Determine the [X, Y] coordinate at the center of the cell enclosing the given text.  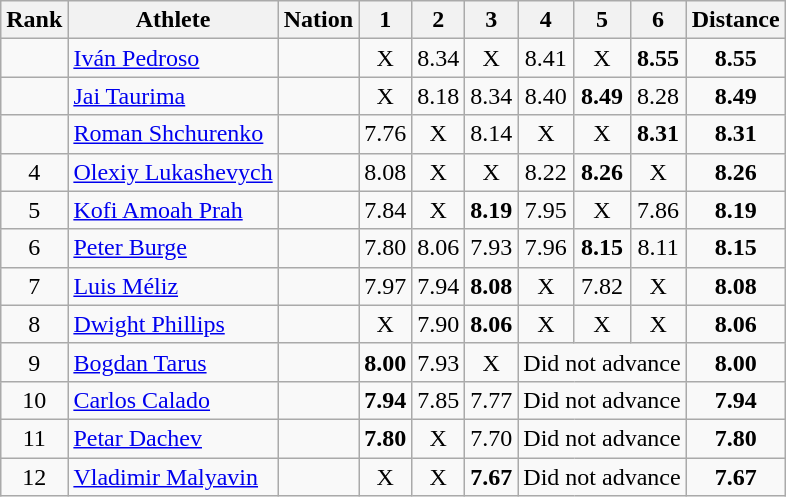
1 [386, 20]
Petar Dachev [173, 438]
Distance [736, 20]
Nation [318, 20]
7.82 [602, 286]
7.95 [546, 210]
9 [34, 362]
7.97 [386, 286]
7.76 [386, 134]
7.77 [492, 400]
Olexiy Lukashevych [173, 172]
Roman Shchurenko [173, 134]
Vladimir Malyavin [173, 477]
3 [492, 20]
10 [34, 400]
8.11 [658, 248]
7.90 [438, 324]
Rank [34, 20]
Iván Pedroso [173, 58]
8.41 [546, 58]
7.70 [492, 438]
7.85 [438, 400]
Dwight Phillips [173, 324]
12 [34, 477]
Kofi Amoah Prah [173, 210]
Carlos Calado [173, 400]
2 [438, 20]
8.22 [546, 172]
Bogdan Tarus [173, 362]
Jai Taurima [173, 96]
7.84 [386, 210]
Athlete [173, 20]
Luis Méliz [173, 286]
Peter Burge [173, 248]
11 [34, 438]
7 [34, 286]
7.96 [546, 248]
8.14 [492, 134]
8 [34, 324]
8.28 [658, 96]
8.18 [438, 96]
8.40 [546, 96]
7.86 [658, 210]
